Extract the (X, Y) coordinate from the center of the cell holding the provided text.  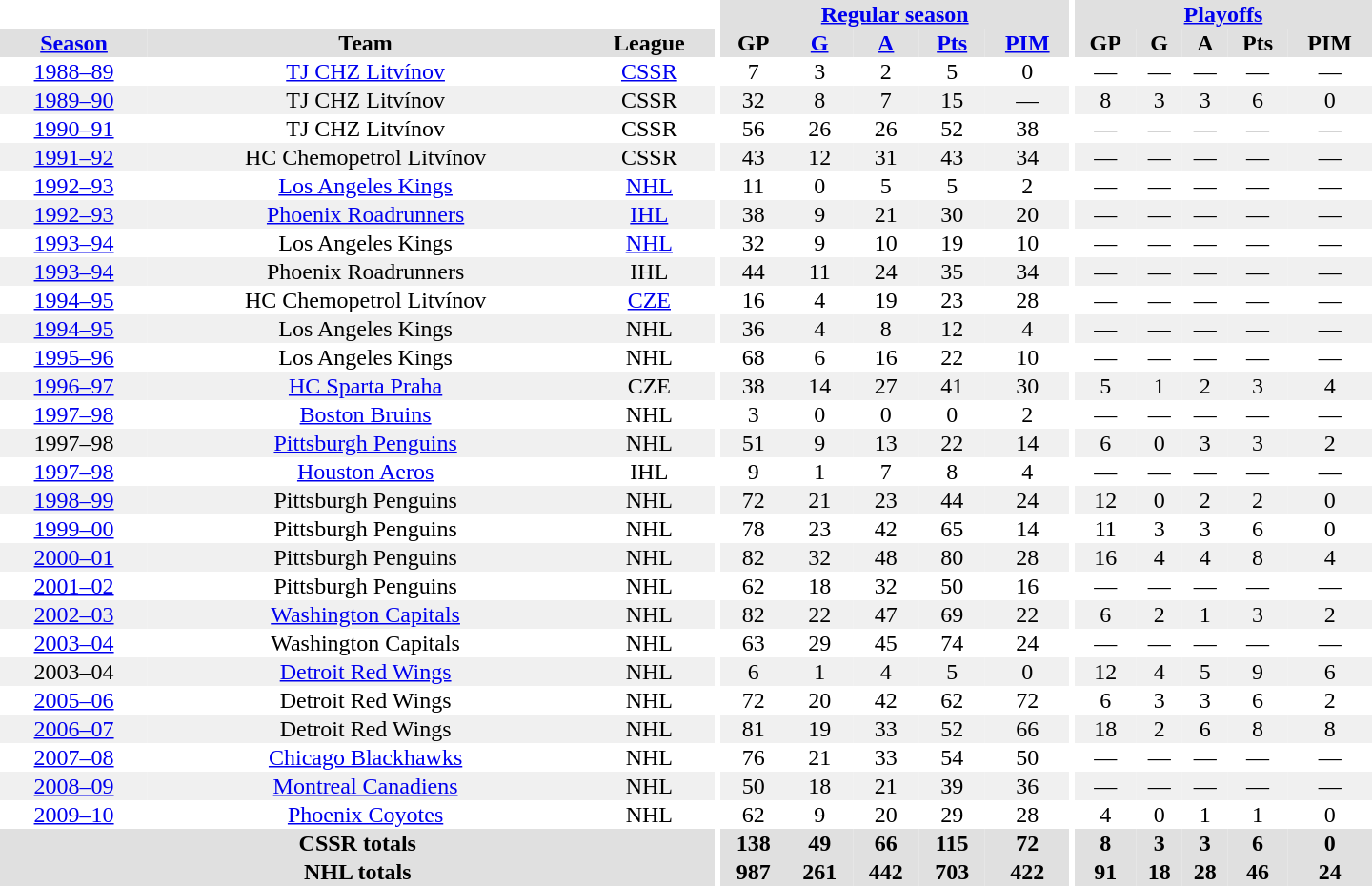
HC Sparta Praha (366, 386)
1998–99 (74, 500)
48 (886, 557)
Houston Aeros (366, 472)
47 (886, 614)
65 (952, 529)
422 (1027, 872)
49 (819, 843)
63 (754, 643)
13 (886, 443)
Playoffs (1223, 14)
2001–02 (74, 586)
261 (819, 872)
Montreal Canadiens (366, 786)
1999–00 (74, 529)
74 (952, 643)
115 (952, 843)
2005–06 (74, 700)
69 (952, 614)
Team (366, 43)
45 (886, 643)
51 (754, 443)
987 (754, 872)
Boston Bruins (366, 414)
80 (952, 557)
1996–97 (74, 386)
46 (1258, 872)
2002–03 (74, 614)
1988–89 (74, 71)
1990–91 (74, 129)
27 (886, 386)
NHL totals (358, 872)
2000–01 (74, 557)
1995–96 (74, 357)
703 (952, 872)
2008–09 (74, 786)
81 (754, 729)
76 (754, 757)
Season (74, 43)
35 (952, 272)
CSSR totals (358, 843)
1989–90 (74, 100)
2006–07 (74, 729)
2009–10 (74, 815)
91 (1105, 872)
54 (952, 757)
56 (754, 129)
Chicago Blackhawks (366, 757)
1991–92 (74, 157)
39 (952, 786)
Regular season (896, 14)
2007–08 (74, 757)
442 (886, 872)
138 (754, 843)
League (649, 43)
15 (952, 100)
78 (754, 529)
Phoenix Coyotes (366, 815)
68 (754, 357)
31 (886, 157)
41 (952, 386)
